Scan for the cell matching the given text and deliver its [X, Y] coordinate at center. 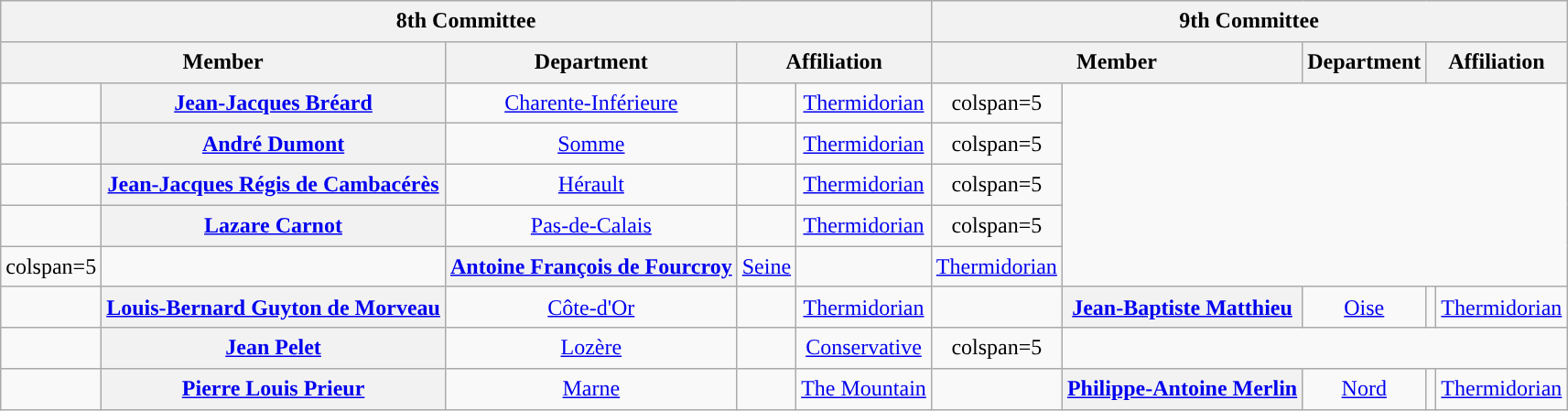
Hérault [591, 185]
Jean-Jacques Régis de Cambacérès [274, 185]
Jean-Jacques Bréard [274, 103]
Charente-Inférieure [591, 103]
The Mountain [864, 390]
Pas-de-Calais [591, 225]
Lazare Carnot [274, 225]
Antoine François de Fourcroy [591, 267]
Seine [766, 267]
Jean Pelet [274, 348]
Philippe-Antoine Merlin [1182, 390]
Louis-Bernard Guyton de Morveau [274, 308]
Jean-Baptiste Matthieu [1182, 308]
Pierre Louis Prieur [274, 390]
9th Committee [1249, 22]
Nord [1364, 390]
André Dumont [274, 145]
Somme [591, 145]
Conservative [864, 348]
8th Committee [467, 22]
Côte-d'Or [591, 308]
Lozère [591, 348]
Marne [591, 390]
Oise [1364, 308]
